Locate the cell with the specified text and output its (X, Y) center coordinate. 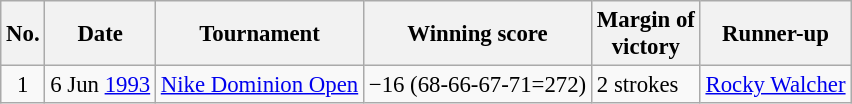
Margin ofvictory (646, 34)
Tournament (259, 34)
1 (23, 85)
Nike Dominion Open (259, 85)
6 Jun 1993 (100, 85)
−16 (68-66-67-71=272) (477, 85)
No. (23, 34)
Date (100, 34)
Winning score (477, 34)
Runner-up (776, 34)
Rocky Walcher (776, 85)
2 strokes (646, 85)
